For the text-containing cell, return its midpoint in [X, Y] coordinate format. 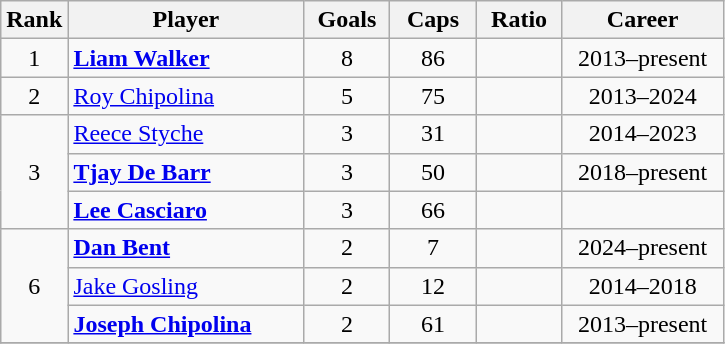
7 [433, 248]
Tjay De Barr [186, 172]
5 [347, 96]
61 [433, 324]
8 [347, 58]
2018–present [642, 172]
Liam Walker [186, 58]
Jake Gosling [186, 286]
Ratio [519, 20]
2014–2018 [642, 286]
1 [34, 58]
Joseph Chipolina [186, 324]
Rank [34, 20]
Dan Bent [186, 248]
50 [433, 172]
Goals [347, 20]
Player [186, 20]
Lee Casciaro [186, 210]
75 [433, 96]
2024–present [642, 248]
66 [433, 210]
Roy Chipolina [186, 96]
6 [34, 286]
2014–2023 [642, 134]
Caps [433, 20]
Career [642, 20]
Reece Styche [186, 134]
86 [433, 58]
31 [433, 134]
2013–2024 [642, 96]
12 [433, 286]
